From the cell containing the given text, extract its center point as (X, Y) coordinate. 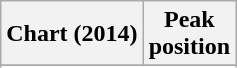
Peakposition (189, 34)
Chart (2014) (72, 34)
